Return the (X, Y) coordinate for the center point of the cell that contains the specified text.  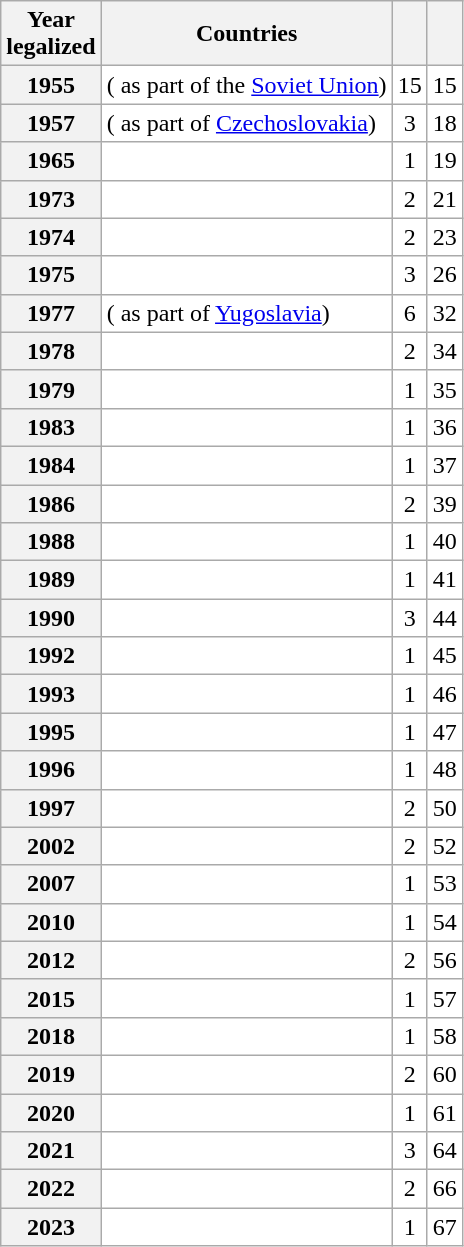
34 (444, 351)
1957 (51, 123)
50 (444, 808)
57 (444, 998)
2010 (51, 922)
1973 (51, 199)
1983 (51, 427)
2022 (51, 1189)
1977 (51, 313)
1993 (51, 694)
2018 (51, 1036)
2021 (51, 1151)
46 (444, 694)
35 (444, 389)
1996 (51, 770)
52 (444, 846)
Countries (246, 34)
( as part of the Soviet Union) (246, 85)
53 (444, 884)
41 (444, 580)
6 (410, 313)
Year legalized (51, 34)
1975 (51, 275)
1992 (51, 656)
1988 (51, 542)
64 (444, 1151)
1984 (51, 465)
2015 (51, 998)
37 (444, 465)
1990 (51, 618)
60 (444, 1074)
2019 (51, 1074)
18 (444, 123)
23 (444, 237)
1978 (51, 351)
2023 (51, 1227)
66 (444, 1189)
39 (444, 503)
( as part of Czechoslovakia) (246, 123)
32 (444, 313)
61 (444, 1113)
67 (444, 1227)
1974 (51, 237)
2020 (51, 1113)
1965 (51, 161)
2012 (51, 960)
1955 (51, 85)
36 (444, 427)
40 (444, 542)
1997 (51, 808)
48 (444, 770)
54 (444, 922)
1995 (51, 732)
19 (444, 161)
2007 (51, 884)
21 (444, 199)
1989 (51, 580)
58 (444, 1036)
45 (444, 656)
26 (444, 275)
1986 (51, 503)
2002 (51, 846)
1979 (51, 389)
( as part of Yugoslavia) (246, 313)
47 (444, 732)
44 (444, 618)
56 (444, 960)
